Return the [x, y] coordinate for the center point of the cell that contains the specified text.  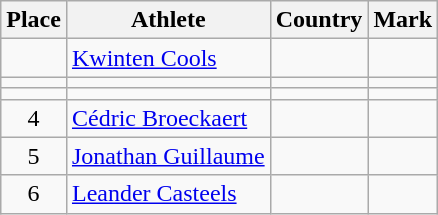
Kwinten Cools [168, 58]
Mark [403, 20]
5 [34, 156]
Athlete [168, 20]
Place [34, 20]
Cédric Broeckaert [168, 118]
Leander Casteels [168, 194]
6 [34, 194]
Country [319, 20]
4 [34, 118]
Jonathan Guillaume [168, 156]
